Extract the (X, Y) coordinate from the center of the cell holding the provided text.  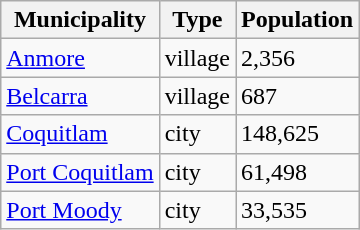
61,498 (298, 172)
33,535 (298, 210)
687 (298, 96)
Port Coquitlam (80, 172)
Population (298, 20)
Port Moody (80, 210)
Type (197, 20)
148,625 (298, 134)
2,356 (298, 58)
Anmore (80, 58)
Belcarra (80, 96)
Municipality (80, 20)
Coquitlam (80, 134)
